Find where the given text appears and provide that cell's center as (X, Y) coordinate. 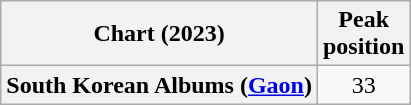
South Korean Albums (Gaon) (160, 85)
33 (363, 85)
Peakposition (363, 34)
Chart (2023) (160, 34)
